Return [X, Y] of the center of cell containing provided text 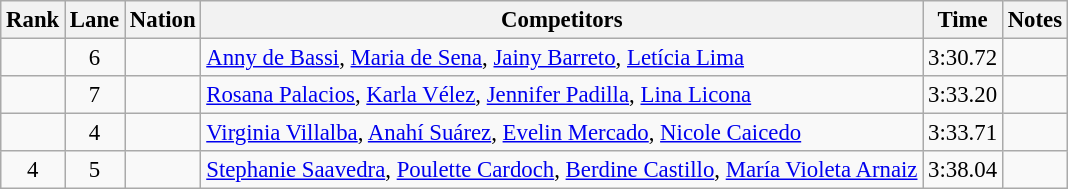
Virginia Villalba, Anahí Suárez, Evelin Mercado, Nicole Caicedo [562, 133]
Rosana Palacios, Karla Vélez, Jennifer Padilla, Lina Licona [562, 95]
3:30.72 [963, 58]
Time [963, 20]
Competitors [562, 20]
3:38.04 [963, 170]
Anny de Bassi, Maria de Sena, Jainy Barreto, Letícia Lima [562, 58]
Rank [33, 20]
3:33.71 [963, 133]
Stephanie Saavedra, Poulette Cardoch, Berdine Castillo, María Violeta Arnaiz [562, 170]
Lane [95, 20]
7 [95, 95]
3:33.20 [963, 95]
5 [95, 170]
Nation [163, 20]
Notes [1034, 20]
6 [95, 58]
